For the text-containing cell, return its midpoint in (X, Y) coordinate format. 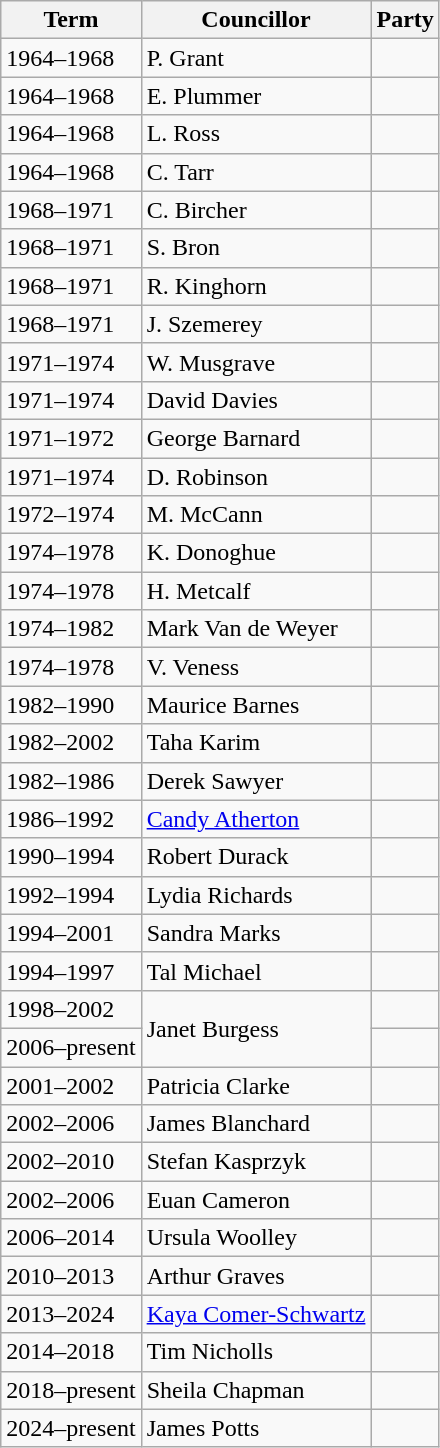
S. Bron (256, 248)
H. Metcalf (256, 591)
L. Ross (256, 134)
J. Szemerey (256, 324)
P. Grant (256, 58)
2006–present (71, 1047)
Euan Cameron (256, 1200)
M. McCann (256, 515)
2006–2014 (71, 1238)
E. Plummer (256, 96)
2001–2002 (71, 1085)
James Potts (256, 1428)
Maurice Barnes (256, 705)
Party (405, 20)
W. Musgrave (256, 362)
1974–1982 (71, 629)
2013–2024 (71, 1314)
1994–2001 (71, 933)
1971–1972 (71, 438)
Lydia Richards (256, 895)
Term (71, 20)
Tal Michael (256, 971)
2002–2010 (71, 1162)
1982–1990 (71, 705)
1990–1994 (71, 857)
David Davies (256, 400)
Councillor (256, 20)
K. Donoghue (256, 553)
2018–present (71, 1390)
1992–1994 (71, 895)
1972–1974 (71, 515)
Candy Atherton (256, 819)
1982–1986 (71, 781)
Sheila Chapman (256, 1390)
1994–1997 (71, 971)
Arthur Graves (256, 1276)
Taha Karim (256, 743)
Ursula Woolley (256, 1238)
C. Tarr (256, 172)
Tim Nicholls (256, 1352)
Mark Van de Weyer (256, 629)
1982–2002 (71, 743)
1986–1992 (71, 819)
Kaya Comer-Schwartz (256, 1314)
Stefan Kasprzyk (256, 1162)
2014–2018 (71, 1352)
C. Bircher (256, 210)
Patricia Clarke (256, 1085)
Derek Sawyer (256, 781)
James Blanchard (256, 1124)
Sandra Marks (256, 933)
V. Veness (256, 667)
1998–2002 (71, 1009)
R. Kinghorn (256, 286)
Janet Burgess (256, 1028)
Robert Durack (256, 857)
2024–present (71, 1428)
D. Robinson (256, 477)
2010–2013 (71, 1276)
George Barnard (256, 438)
